Return the [x, y] coordinate for the center point of the cell that contains the specified text.  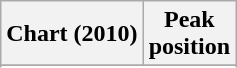
Peakposition [189, 34]
Chart (2010) [72, 34]
